Search for the cell housing the specified text and yield its [X, Y] center coordinate. 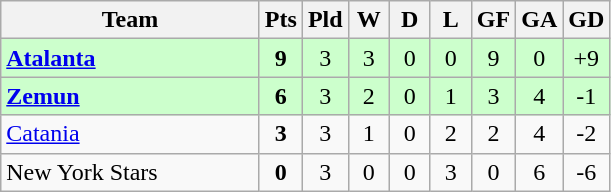
W [368, 20]
-2 [586, 134]
GF [493, 20]
-6 [586, 172]
Pts [280, 20]
Catania [130, 134]
Team [130, 20]
GD [586, 20]
+9 [586, 58]
New York Stars [130, 172]
Atalanta [130, 58]
GA [540, 20]
-1 [586, 96]
Zemun [130, 96]
D [410, 20]
Pld [325, 20]
L [450, 20]
